Pinpoint the cell where the given text exists, returning its (X, Y) midpoint coordinate. 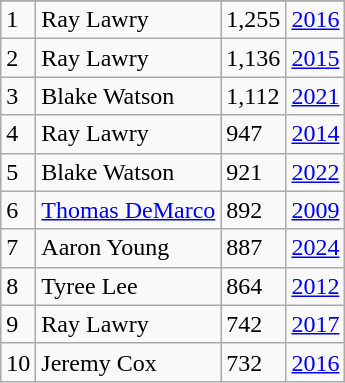
947 (254, 134)
10 (18, 362)
4 (18, 134)
6 (18, 210)
864 (254, 286)
2017 (316, 324)
7 (18, 248)
2 (18, 58)
2012 (316, 286)
732 (254, 362)
892 (254, 210)
887 (254, 248)
1 (18, 20)
921 (254, 172)
Jeremy Cox (128, 362)
9 (18, 324)
2009 (316, 210)
1,255 (254, 20)
742 (254, 324)
2024 (316, 248)
Aaron Young (128, 248)
Tyree Lee (128, 286)
3 (18, 96)
2022 (316, 172)
Thomas DeMarco (128, 210)
5 (18, 172)
2014 (316, 134)
1,136 (254, 58)
2021 (316, 96)
2015 (316, 58)
1,112 (254, 96)
8 (18, 286)
